Pinpoint the cell where the given text exists, returning its (x, y) midpoint coordinate. 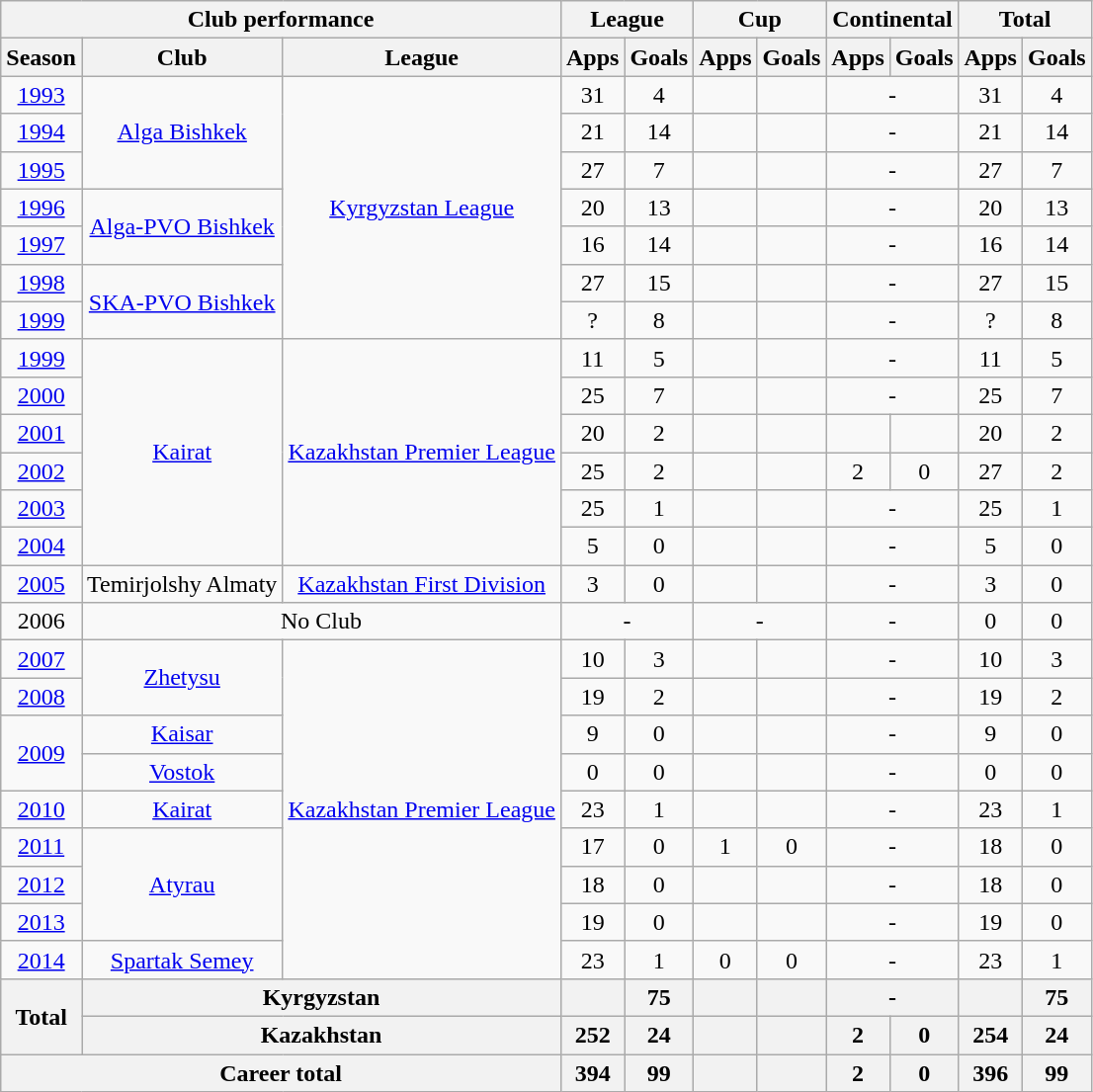
2000 (42, 395)
2003 (42, 509)
1996 (42, 208)
Kazakhstan First Division (422, 584)
2006 (42, 622)
SKA-PVO Bishkek (182, 301)
2010 (42, 809)
Cup (760, 20)
Club (182, 57)
1994 (42, 132)
1998 (42, 283)
394 (592, 1072)
2008 (42, 697)
17 (592, 847)
Kazakhstan (320, 1035)
2001 (42, 433)
396 (990, 1072)
2005 (42, 584)
2012 (42, 884)
Alga-PVO Bishkek (182, 226)
252 (592, 1035)
2014 (42, 960)
2002 (42, 471)
Zhetysu (182, 678)
2007 (42, 659)
2011 (42, 847)
Continental (892, 20)
No Club (320, 622)
Season (42, 57)
Atyrau (182, 884)
1997 (42, 245)
Kyrgyzstan (320, 997)
2009 (42, 753)
2013 (42, 922)
254 (990, 1035)
Temirjolshy Almaty (182, 584)
Vostok (182, 772)
Spartak Semey (182, 960)
Kaisar (182, 734)
2004 (42, 546)
Career total (281, 1072)
1993 (42, 95)
Alga Bishkek (182, 132)
Kyrgyzstan League (422, 208)
1995 (42, 170)
Club performance (281, 20)
